Scan for the cell matching the given text and deliver its (X, Y) coordinate at center. 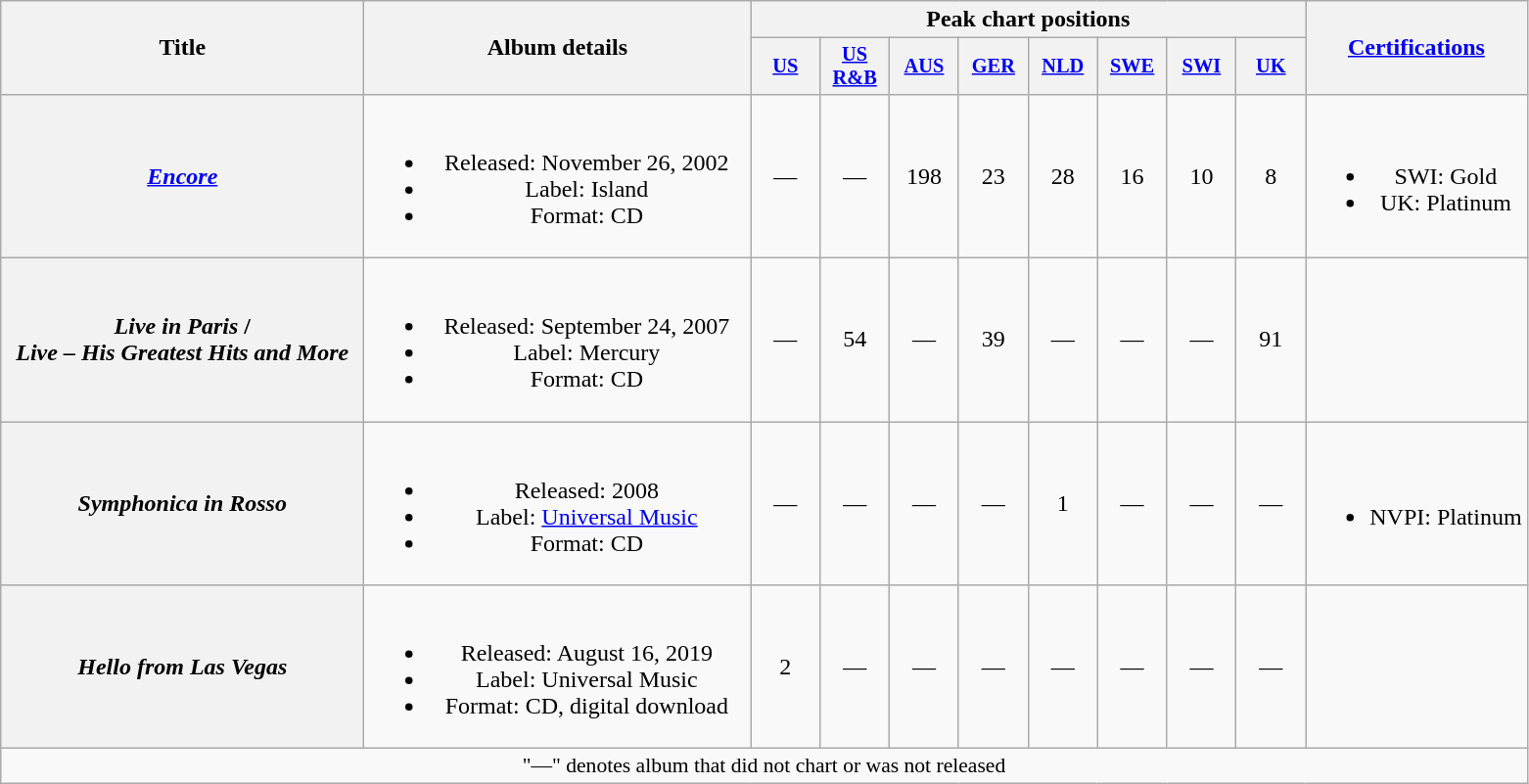
SWI: GoldUK: Platinum (1416, 176)
54 (856, 341)
23 (993, 176)
16 (1132, 176)
AUS (924, 67)
1 (1063, 503)
Hello from Las Vegas (182, 668)
"—" denotes album that did not chart or was not released (764, 766)
Released: November 26, 2002Label: IslandFormat: CD (558, 176)
Peak chart positions (1028, 20)
NVPI: Platinum (1416, 503)
NLD (1063, 67)
Title (182, 48)
GER (993, 67)
Encore (182, 176)
10 (1202, 176)
28 (1063, 176)
SWE (1132, 67)
39 (993, 341)
Album details (558, 48)
2 (785, 668)
UK (1271, 67)
Live in Paris /Live – His Greatest Hits and More (182, 341)
US R&B (856, 67)
US (785, 67)
Released: September 24, 2007Label: MercuryFormat: CD (558, 341)
91 (1271, 341)
8 (1271, 176)
Certifications (1416, 48)
SWI (1202, 67)
Released: 2008Label: Universal MusicFormat: CD (558, 503)
Released: August 16, 2019Label: Universal MusicFormat: CD, digital download (558, 668)
198 (924, 176)
Symphonica in Rosso (182, 503)
